Determine the (x, y) coordinate at the center of the cell enclosing the given text.  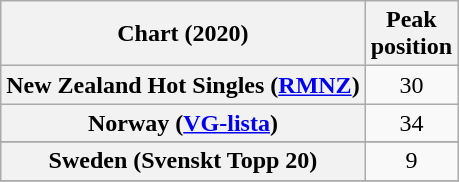
30 (411, 85)
Peakposition (411, 34)
New Zealand Hot Singles (RMNZ) (183, 85)
9 (411, 161)
Sweden (Svenskt Topp 20) (183, 161)
34 (411, 123)
Norway (VG-lista) (183, 123)
Chart (2020) (183, 34)
